Locate the cell with the specified text and output its (x, y) center coordinate. 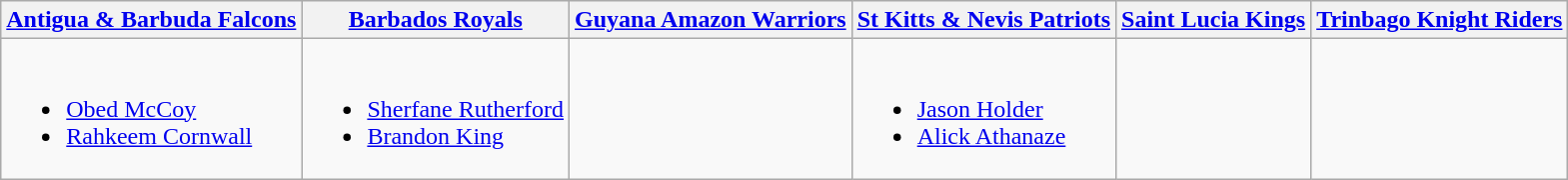
Trinbago Knight Riders (1439, 20)
Guyana Amazon Warriors (712, 20)
Sherfane RutherfordBrandon King (436, 109)
Saint Lucia Kings (1213, 20)
Antigua & Barbuda Falcons (152, 20)
Jason HolderAlick Athanaze (983, 109)
Barbados Royals (436, 20)
Obed McCoyRahkeem Cornwall (152, 109)
St Kitts & Nevis Patriots (983, 20)
